Detect which cell encompasses the target text, then output its (X, Y) center coordinate. 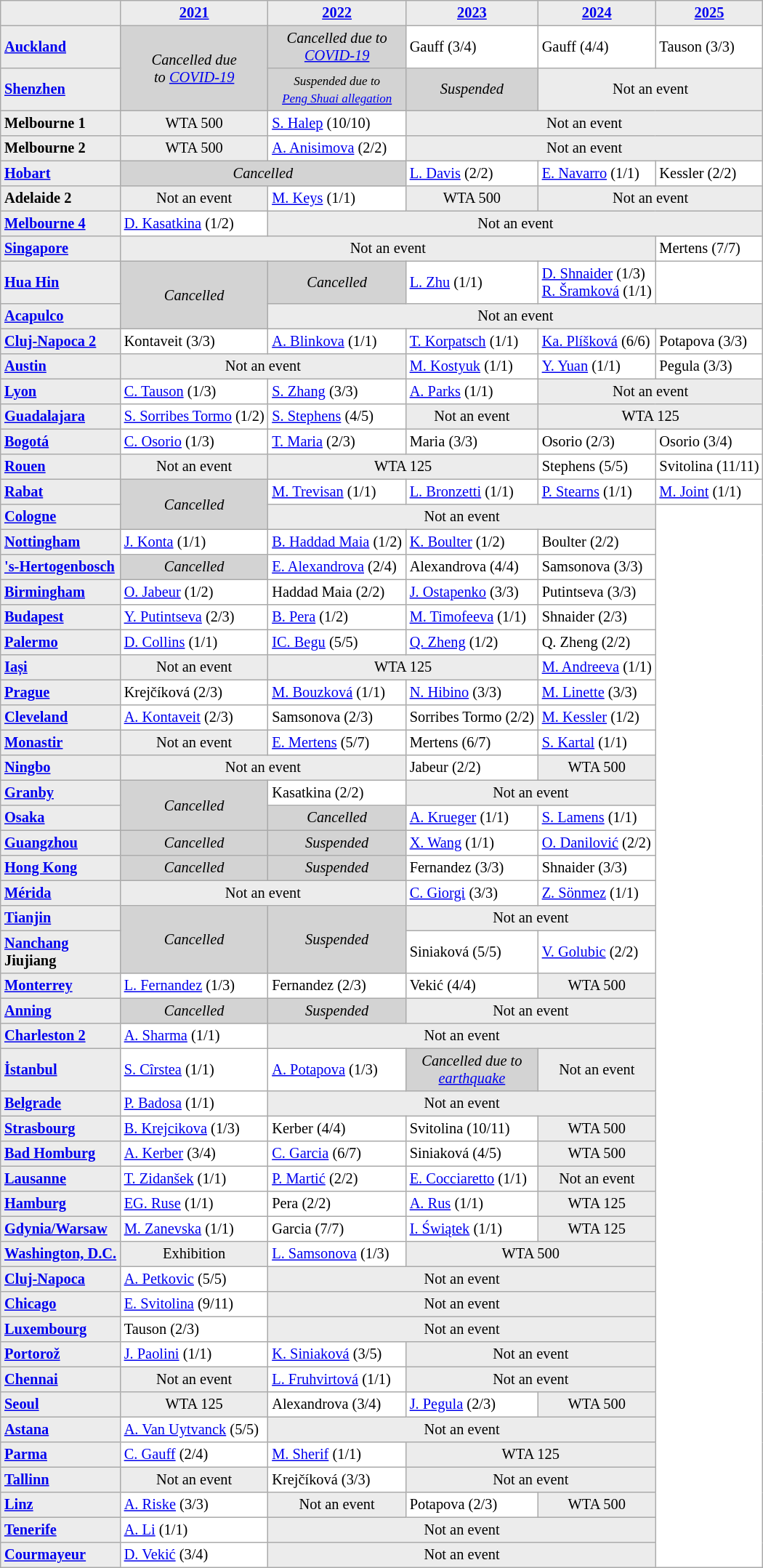
Shnaider (2/3) (597, 617)
Washington, D.C. (61, 1254)
Svitolina (10/11) (472, 1128)
Y. Putintseva (2/3) (194, 617)
Cleveland (61, 717)
Ka. Plíšková (6/6) (597, 341)
Belgrade (61, 1103)
Potapova (3/3) (709, 341)
M. Bouzková (1/1) (337, 692)
A. Blinkova (1/1) (337, 341)
Strasbourg (61, 1128)
Alexandrova (3/4) (337, 1404)
Auckland (61, 47)
Osorio (2/3) (597, 441)
Prague (61, 692)
Vekić (4/4) (472, 986)
M. Trevisan (1/1) (337, 491)
IC. Begu (5/5) (337, 642)
A. Van Uytvanck (5/5) (194, 1429)
M. Linette (3/3) (597, 692)
2025 (709, 13)
Palermo (61, 642)
Cancelled due toearthquake (472, 1069)
E. Mertens (5/7) (337, 742)
Seoul (61, 1404)
Austin (61, 366)
Guangzhou (61, 843)
Exhibition (194, 1254)
Birmingham (61, 592)
S. Stephens (4/5) (337, 417)
C. Giorgi (3/3) (472, 893)
Jabeur (2/2) (472, 768)
M. Kessler (1/2) (597, 717)
E. Svitolina (9/11) (194, 1304)
A. Petkovic (5/5) (194, 1279)
Hobart (61, 173)
Stephens (5/5) (597, 467)
M. Zanevska (1/1) (194, 1229)
Samsonova (2/3) (337, 717)
Cluj-Napoca (61, 1279)
Rabat (61, 491)
J. Pegula (2/3) (472, 1404)
L. Fruhvirtová (1/1) (337, 1379)
D. Vekić (3/4) (194, 1555)
M. Timofeeva (1/1) (472, 617)
Cluj-Napoca 2 (61, 341)
2024 (597, 13)
O. Danilović (2/2) (597, 843)
Osaka (61, 818)
A. Krueger (1/1) (472, 818)
Pera (2/2) (337, 1204)
Melbourne 1 (61, 123)
Suspended due toPeng Shuai allegation (337, 89)
A. Kerber (3/4) (194, 1154)
Kontaveit (3/3) (194, 341)
S. Cîrstea (1/1) (194, 1069)
I. Świątek (1/1) (472, 1229)
J. Ostapenko (3/3) (472, 592)
Q. Zheng (2/2) (597, 642)
Charleston 2 (61, 1036)
Kasatkina (2/2) (337, 792)
2022 (337, 13)
EG. Ruse (1/1) (194, 1204)
Rouen (61, 467)
P. Martić (2/2) (337, 1178)
Maria (3/3) (472, 441)
S. Zhang (3/3) (337, 391)
Tenerife (61, 1529)
Krejčíková (3/3) (337, 1479)
Gauff (3/4) (472, 47)
L. Zhu (1/1) (472, 282)
İstanbul (61, 1069)
P. Badosa (1/1) (194, 1103)
S. Kartal (1/1) (597, 742)
O. Jabeur (1/2) (194, 592)
Potapova (2/3) (472, 1505)
T. Korpatsch (1/1) (472, 341)
M. Keys (1/1) (337, 198)
B. Pera (1/2) (337, 617)
Granby (61, 792)
T. Zidanšek (1/1) (194, 1178)
Osorio (3/4) (709, 441)
K. Siniaková (3/5) (337, 1354)
Gauff (4/4) (597, 47)
Kessler (2/2) (709, 173)
A. Parks (1/1) (472, 391)
Monastir (61, 742)
Shenzhen (61, 89)
C. Gauff (2/4) (194, 1455)
M. Joint (1/1) (709, 491)
C. Osorio (1/3) (194, 441)
Siniaková (5/5) (472, 952)
Mertens (7/7) (709, 249)
C. Tauson (1/3) (194, 391)
A. Potapova (1/3) (337, 1069)
Iași (61, 667)
Mertens (6/7) (472, 742)
Svitolina (11/11) (709, 467)
E. Cocciaretto (1/1) (472, 1178)
Ningbo (61, 768)
Anning (61, 1010)
Siniaková (4/5) (472, 1154)
Monterrey (61, 986)
J. Paolini (1/1) (194, 1354)
M. Sherif (1/1) (337, 1455)
L. Davis (2/2) (472, 173)
Adelaide 2 (61, 198)
Singapore (61, 249)
2021 (194, 13)
Z. Sönmez (1/1) (597, 893)
M. Andreeva (1/1) (597, 667)
Alexandrova (4/4) (472, 567)
Melbourne 4 (61, 223)
2023 (472, 13)
V. Golubic (2/2) (597, 952)
Putintseva (3/3) (597, 592)
E. Alexandrova (2/4) (337, 567)
T. Maria (2/3) (337, 441)
's-Hertogenbosch (61, 567)
Astana (61, 1429)
Fernandez (3/3) (472, 868)
E. Navarro (1/1) (597, 173)
M. Kostyuk (1/1) (472, 366)
Sorribes Tormo (2/2) (472, 717)
P. Stearns (1/1) (597, 491)
K. Boulter (1/2) (472, 542)
Cologne (61, 517)
Pegula (3/3) (709, 366)
Melbourne 2 (61, 148)
D. Kasatkina (1/2) (194, 223)
B. Haddad Maia (1/2) (337, 542)
N. Hibino (3/3) (472, 692)
Chennai (61, 1379)
J. Konta (1/1) (194, 542)
Fernandez (2/3) (337, 986)
Guadalajara (61, 417)
Cancelled due to COVID-19 (194, 68)
L. Samsonova (1/3) (337, 1254)
A. Rus (1/1) (472, 1204)
S. Halep (10/10) (337, 123)
B. Krejcikova (1/3) (194, 1128)
D. Collins (1/1) (194, 642)
Hong Kong (61, 868)
C. Garcia (6/7) (337, 1154)
L. Bronzetti (1/1) (472, 491)
Budapest (61, 617)
Cancelled due toCOVID-19 (337, 47)
Shnaider (3/3) (597, 868)
Garcia (7/7) (337, 1229)
Hamburg (61, 1204)
Bogotá (61, 441)
X. Wang (1/1) (472, 843)
Krejčíková (2/3) (194, 692)
Mérida (61, 893)
Lyon (61, 391)
L. Fernandez (1/3) (194, 986)
S. Sorribes Tormo (1/2) (194, 417)
Linz (61, 1505)
Tianjin (61, 918)
A. Anisimova (2/2) (337, 148)
Portorož (61, 1354)
Haddad Maia (2/2) (337, 592)
Lausanne (61, 1178)
A. Riske (3/3) (194, 1505)
Samsonova (3/3) (597, 567)
Tauson (3/3) (709, 47)
Bad Homburg (61, 1154)
Tauson (2/3) (194, 1329)
Gdynia/Warsaw (61, 1229)
Hua Hin (61, 282)
Courmayeur (61, 1555)
A. Li (1/1) (194, 1529)
Boulter (2/2) (597, 542)
D. Shnaider (1/3) R. Šramková (1/1) (597, 282)
Chicago (61, 1304)
Nanchang Jiujiang (61, 952)
S. Lamens (1/1) (597, 818)
Parma (61, 1455)
A. Sharma (1/1) (194, 1036)
Acapulco (61, 316)
Kerber (4/4) (337, 1128)
Tallinn (61, 1479)
Nottingham (61, 542)
Y. Yuan (1/1) (597, 366)
Q. Zheng (1/2) (472, 642)
Luxembourg (61, 1329)
A. Kontaveit (2/3) (194, 717)
